Search for the cell housing the specified text and yield its (X, Y) center coordinate. 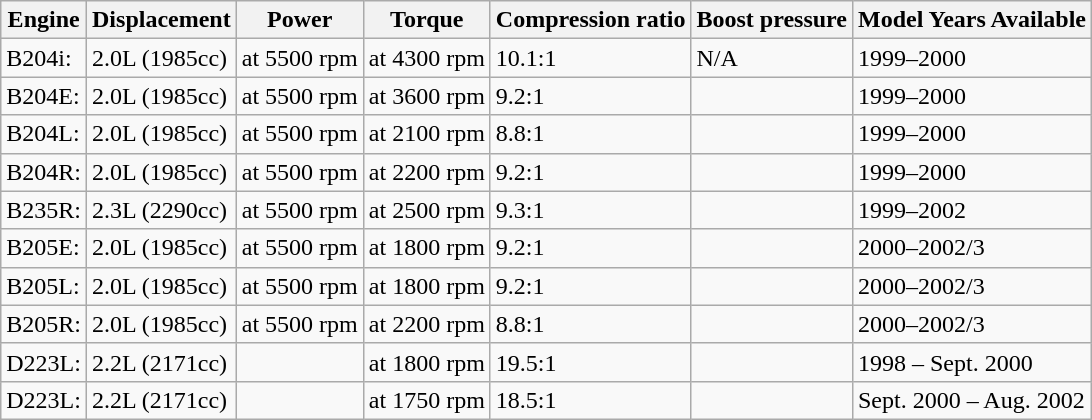
2.3L (2290cc) (162, 210)
N/A (772, 58)
B235R: (44, 210)
at 1750 rpm (426, 400)
9.3:1 (590, 210)
B205L: (44, 286)
at 4300 rpm (426, 58)
at 3600 rpm (426, 96)
B204i: (44, 58)
Engine (44, 20)
at 2500 rpm (426, 210)
Model Years Available (972, 20)
B205E: (44, 248)
1999–2002 (972, 210)
Boost pressure (772, 20)
Displacement (162, 20)
18.5:1 (590, 400)
B204L: (44, 134)
Sept. 2000 – Aug. 2002 (972, 400)
at 2100 rpm (426, 134)
Power (300, 20)
Compression ratio (590, 20)
B204R: (44, 172)
Torque (426, 20)
10.1:1 (590, 58)
B205R: (44, 324)
1998 – Sept. 2000 (972, 362)
B204E: (44, 96)
19.5:1 (590, 362)
